Pinpoint the cell where the given text exists, returning its (x, y) midpoint coordinate. 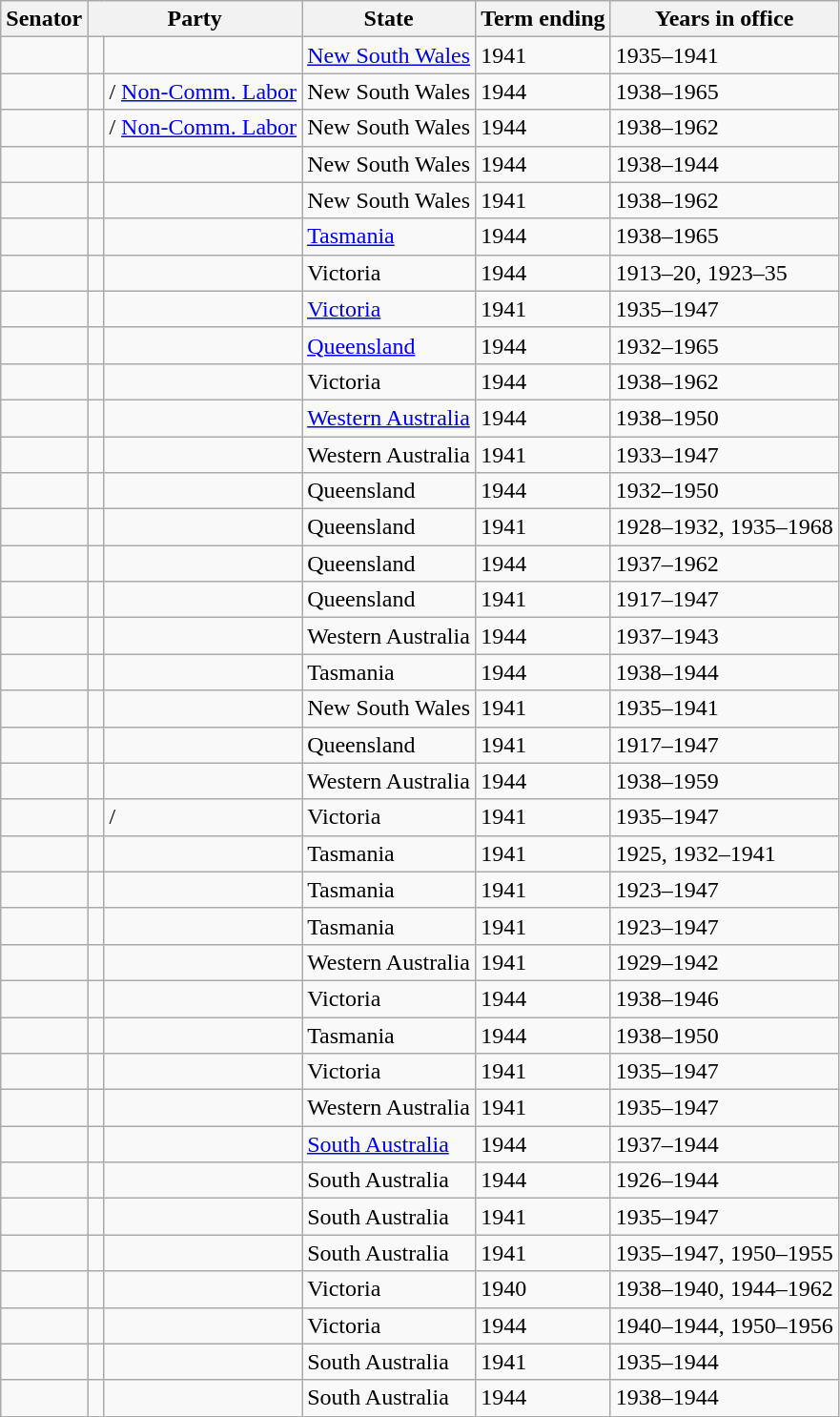
1925, 1932–1941 (725, 853)
1929–1942 (725, 962)
1937–1943 (725, 636)
1928–1932, 1935–1968 (725, 527)
1932–1950 (725, 491)
1940 (543, 1289)
State (389, 19)
Party (195, 19)
1913–20, 1923–35 (725, 273)
1937–1962 (725, 564)
1932–1965 (725, 345)
Years in office (725, 19)
1926–1944 (725, 1181)
1933–1947 (725, 455)
1940–1944, 1950–1956 (725, 1325)
1938–1946 (725, 998)
/ (203, 817)
Term ending (543, 19)
1938–1959 (725, 781)
Senator (44, 19)
1935–1947, 1950–1955 (725, 1253)
1937–1944 (725, 1144)
1935–1944 (725, 1362)
1938–1940, 1944–1962 (725, 1289)
